Extract the (X, Y) coordinate from the center of the cell holding the provided text.  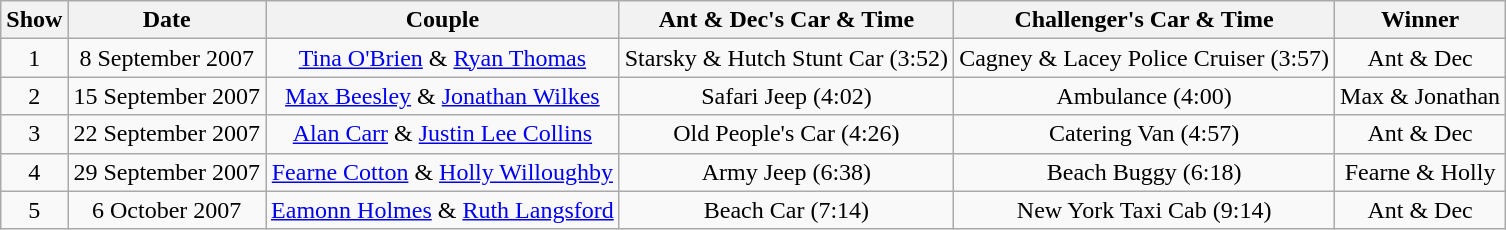
Beach Car (7:14) (786, 210)
8 September 2007 (167, 58)
Fearne & Holly (1420, 172)
Eamonn Holmes & Ruth Langsford (443, 210)
Beach Buggy (6:18) (1144, 172)
Safari Jeep (4:02) (786, 96)
5 (34, 210)
Max Beesley & Jonathan Wilkes (443, 96)
2 (34, 96)
1 (34, 58)
Ant & Dec's Car & Time (786, 20)
Show (34, 20)
6 October 2007 (167, 210)
Tina O'Brien & Ryan Thomas (443, 58)
Couple (443, 20)
29 September 2007 (167, 172)
Ambulance (4:00) (1144, 96)
New York Taxi Cab (9:14) (1144, 210)
Cagney & Lacey Police Cruiser (3:57) (1144, 58)
15 September 2007 (167, 96)
Alan Carr & Justin Lee Collins (443, 134)
Max & Jonathan (1420, 96)
4 (34, 172)
Challenger's Car & Time (1144, 20)
Winner (1420, 20)
3 (34, 134)
22 September 2007 (167, 134)
Fearne Cotton & Holly Willoughby (443, 172)
Catering Van (4:57) (1144, 134)
Old People's Car (4:26) (786, 134)
Date (167, 20)
Army Jeep (6:38) (786, 172)
Starsky & Hutch Stunt Car (3:52) (786, 58)
